For the text-containing cell, return its midpoint in (X, Y) coordinate format. 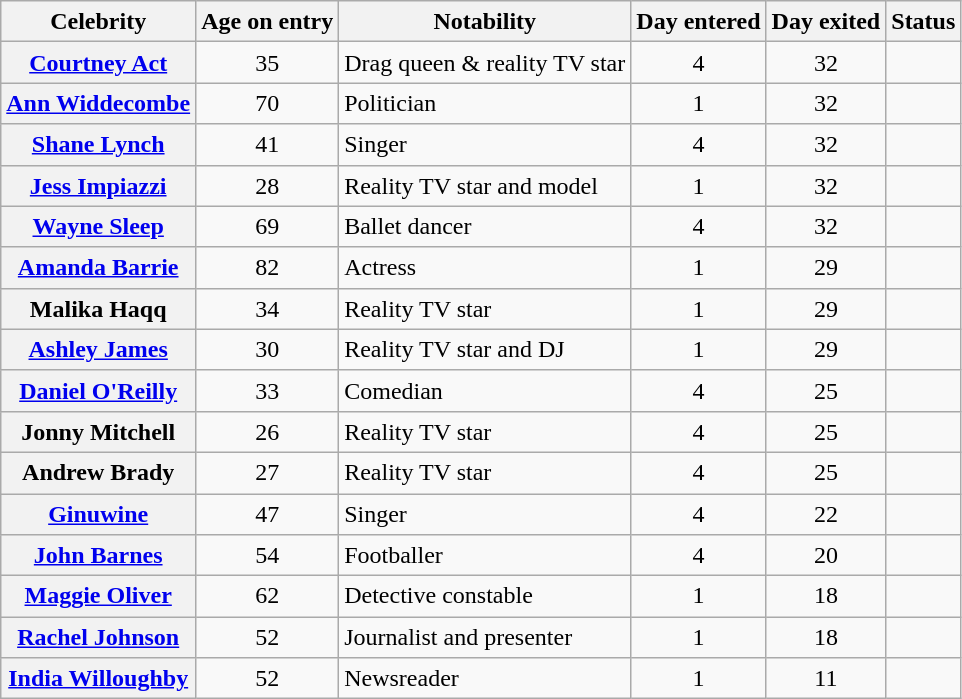
Jonny Mitchell (98, 432)
47 (268, 514)
Journalist and presenter (485, 638)
11 (826, 678)
India Willoughby (98, 678)
Drag queen & reality TV star (485, 62)
69 (268, 226)
Ann Widdecombe (98, 104)
Status (924, 22)
Ballet dancer (485, 226)
Day exited (826, 22)
John Barnes (98, 556)
82 (268, 268)
Politician (485, 104)
Andrew Brady (98, 472)
70 (268, 104)
Shane Lynch (98, 144)
54 (268, 556)
28 (268, 186)
Ashley James (98, 350)
Age on entry (268, 22)
30 (268, 350)
27 (268, 472)
Footballer (485, 556)
34 (268, 308)
62 (268, 596)
Reality TV star and model (485, 186)
35 (268, 62)
Rachel Johnson (98, 638)
Daniel O'Reilly (98, 390)
26 (268, 432)
Notability (485, 22)
Malika Haqq (98, 308)
41 (268, 144)
Actress (485, 268)
Newsreader (485, 678)
Maggie Oliver (98, 596)
33 (268, 390)
Jess Impiazzi (98, 186)
Ginuwine (98, 514)
Reality TV star and DJ (485, 350)
20 (826, 556)
Wayne Sleep (98, 226)
Celebrity (98, 22)
Courtney Act (98, 62)
22 (826, 514)
Comedian (485, 390)
Day entered (698, 22)
Detective constable (485, 596)
Amanda Barrie (98, 268)
